Locate the cell with the specified text and output its [X, Y] center coordinate. 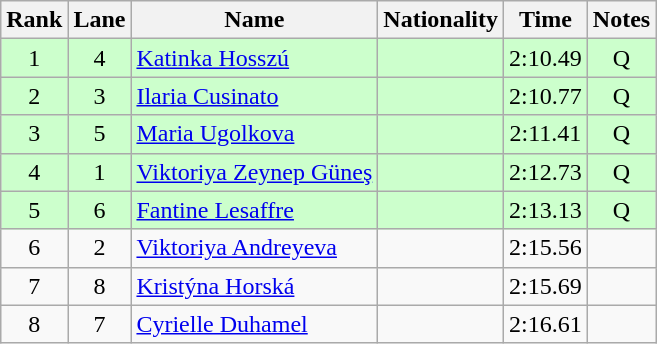
Lane [100, 20]
2:15.56 [546, 248]
Rank [34, 20]
Viktoriya Andreyeva [254, 248]
2:15.69 [546, 286]
Kristýna Horská [254, 286]
2:10.77 [546, 96]
Cyrielle Duhamel [254, 324]
Ilaria Cusinato [254, 96]
Nationality [441, 20]
Viktoriya Zeynep Güneş [254, 172]
Maria Ugolkova [254, 134]
Fantine Lesaffre [254, 210]
Time [546, 20]
2:10.49 [546, 58]
2:11.41 [546, 134]
2:13.13 [546, 210]
2:16.61 [546, 324]
Name [254, 20]
Katinka Hosszú [254, 58]
2:12.73 [546, 172]
Notes [621, 20]
